Identify which cell holds the provided text, then report its (X, Y) central coordinate. 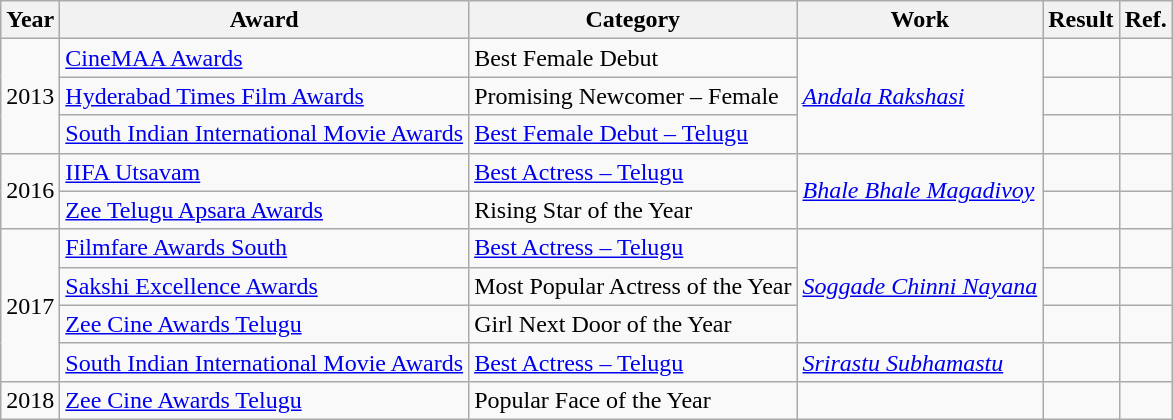
2016 (30, 191)
Rising Star of the Year (633, 210)
2013 (30, 96)
Year (30, 20)
Popular Face of the Year (633, 400)
Best Female Debut (633, 58)
Hyderabad Times Film Awards (264, 96)
IIFA Utsavam (264, 172)
Award (264, 20)
2017 (30, 305)
Andala Rakshasi (920, 96)
Most Popular Actress of the Year (633, 286)
Sakshi Excellence Awards (264, 286)
Work (920, 20)
Best Female Debut – Telugu (633, 134)
CineMAA Awards (264, 58)
Girl Next Door of the Year (633, 324)
Ref. (1146, 20)
Result (1081, 20)
Soggade Chinni Nayana (920, 286)
Category (633, 20)
Promising Newcomer – Female (633, 96)
2018 (30, 400)
Bhale Bhale Magadivoy (920, 191)
Zee Telugu Apsara Awards (264, 210)
Filmfare Awards South (264, 248)
Srirastu Subhamastu (920, 362)
